Determine the (X, Y) coordinate at the center of the cell enclosing the given text.  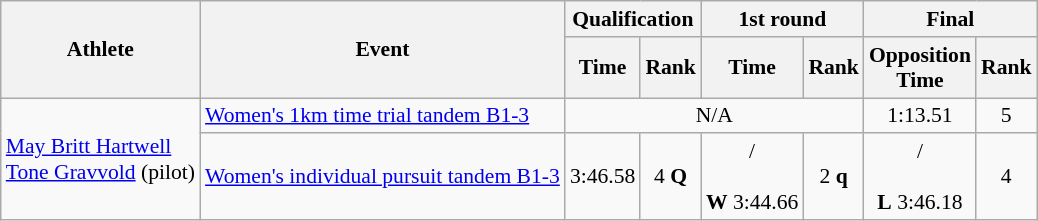
Qualification (633, 19)
OppositionTime (920, 68)
1st round (782, 19)
/ L 3:46.18 (920, 178)
Athlete (100, 50)
4 Q (670, 178)
Women's 1km time trial tandem B1-3 (382, 116)
3:46.58 (602, 178)
4 (1006, 178)
5 (1006, 116)
2 q (834, 178)
May Britt Hartwell Tone Gravvold (pilot) (100, 159)
Final (950, 19)
1:13.51 (920, 116)
/ W 3:44.66 (752, 178)
N/A (714, 116)
Event (382, 50)
Women's individual pursuit tandem B1-3 (382, 178)
